Detect which cell encompasses the target text, then output its (X, Y) center coordinate. 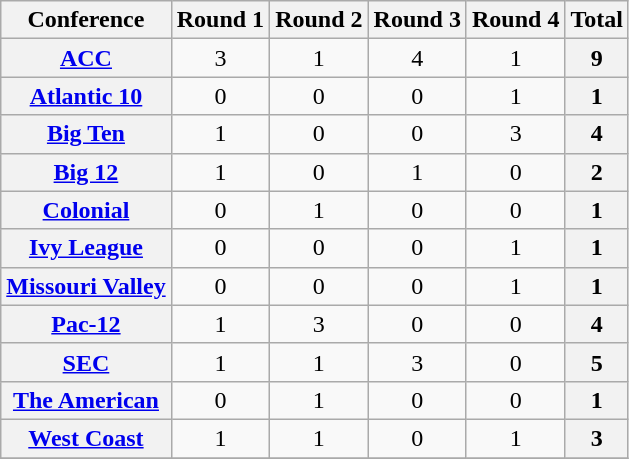
9 (597, 58)
Pac-12 (86, 324)
Big 12 (86, 172)
2 (597, 172)
Colonial (86, 210)
5 (597, 362)
West Coast (86, 438)
SEC (86, 362)
ACC (86, 58)
Round 2 (319, 20)
Total (597, 20)
Round 4 (515, 20)
Ivy League (86, 248)
Round 1 (220, 20)
Missouri Valley (86, 286)
Round 3 (417, 20)
Big Ten (86, 134)
Conference (86, 20)
The American (86, 400)
Atlantic 10 (86, 96)
